Detect which cell encompasses the target text, then output its [X, Y] center coordinate. 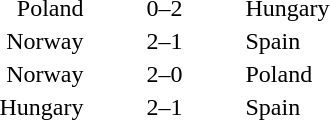
2–1 [164, 41]
2–0 [164, 74]
